Capture the cell that displays the provided text and extract its (X, Y) central coordinate. 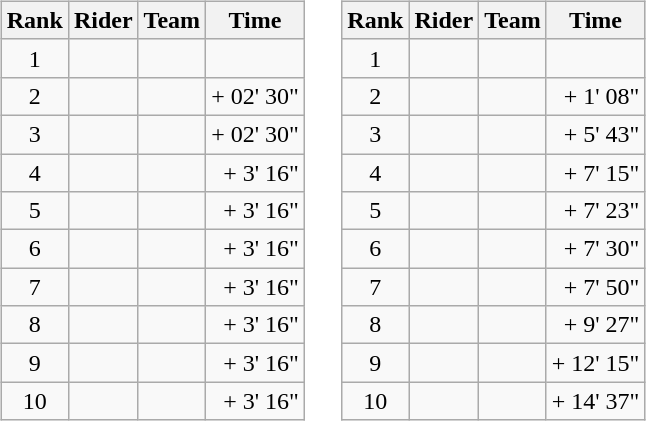
+ 7' 30" (596, 249)
+ 1' 08" (596, 96)
+ 14' 37" (596, 401)
+ 9' 27" (596, 325)
+ 7' 15" (596, 173)
+ 5' 43" (596, 134)
+ 7' 23" (596, 211)
+ 7' 50" (596, 287)
+ 12' 15" (596, 363)
